Identify which cell holds the provided text, then report its [X, Y] central coordinate. 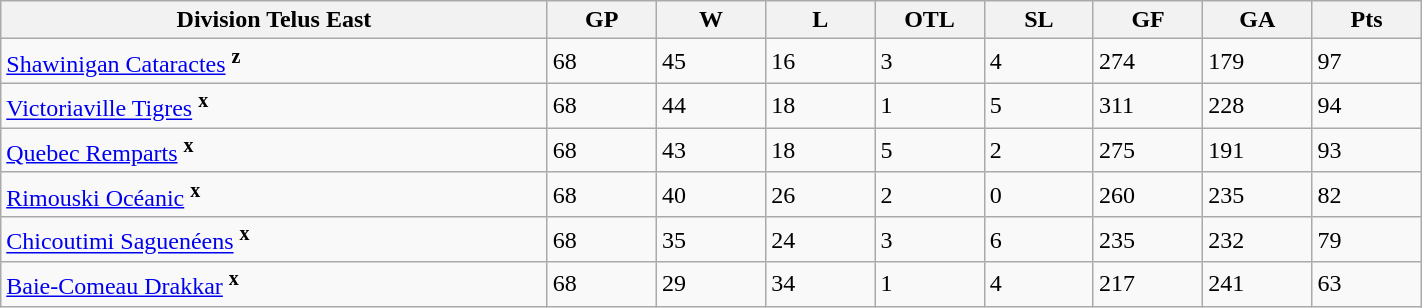
93 [1366, 150]
Division Telus East [274, 20]
179 [1258, 62]
6 [1038, 240]
232 [1258, 240]
Pts [1366, 20]
GF [1148, 20]
79 [1366, 240]
W [710, 20]
40 [710, 194]
Shawinigan Cataractes z [274, 62]
GA [1258, 20]
0 [1038, 194]
26 [820, 194]
Rimouski Océanic x [274, 194]
29 [710, 284]
191 [1258, 150]
Chicoutimi Saguenéens x [274, 240]
63 [1366, 284]
44 [710, 106]
217 [1148, 284]
45 [710, 62]
275 [1148, 150]
24 [820, 240]
16 [820, 62]
SL [1038, 20]
274 [1148, 62]
94 [1366, 106]
82 [1366, 194]
Baie-Comeau Drakkar x [274, 284]
97 [1366, 62]
241 [1258, 284]
GP [602, 20]
Quebec Remparts x [274, 150]
228 [1258, 106]
35 [710, 240]
34 [820, 284]
311 [1148, 106]
43 [710, 150]
260 [1148, 194]
L [820, 20]
Victoriaville Tigres x [274, 106]
OTL [930, 20]
